Provide the (x, y) coordinate of the cell's center where the given text is located.  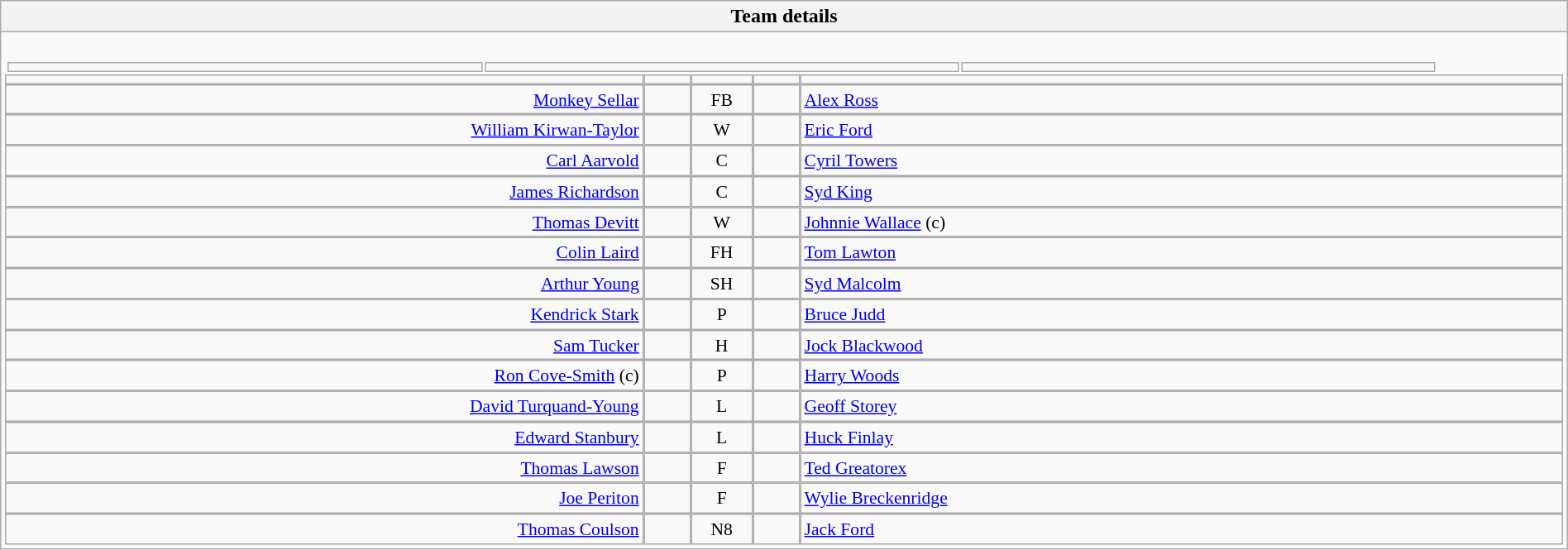
Syd King (1181, 192)
Bruce Judd (1181, 314)
Kendrick Stark (324, 314)
Team details (784, 17)
Colin Laird (324, 253)
Carl Aarvold (324, 160)
Geoff Storey (1181, 407)
Arthur Young (324, 283)
FH (721, 253)
Thomas Coulson (324, 529)
David Turquand-Young (324, 407)
SH (721, 283)
Jack Ford (1181, 529)
Tom Lawton (1181, 253)
Ron Cove-Smith (c) (324, 375)
Thomas Lawson (324, 468)
Harry Woods (1181, 375)
FB (721, 99)
Syd Malcolm (1181, 283)
Alex Ross (1181, 99)
Jock Blackwood (1181, 346)
Ted Greatorex (1181, 468)
Johnnie Wallace (c) (1181, 222)
Edward Stanbury (324, 437)
Sam Tucker (324, 346)
N8 (721, 529)
Eric Ford (1181, 131)
H (721, 346)
William Kirwan-Taylor (324, 131)
Joe Periton (324, 498)
James Richardson (324, 192)
Cyril Towers (1181, 160)
Thomas Devitt (324, 222)
Wylie Breckenridge (1181, 498)
Huck Finlay (1181, 437)
Monkey Sellar (324, 99)
